For the text-containing cell, return its midpoint in (x, y) coordinate format. 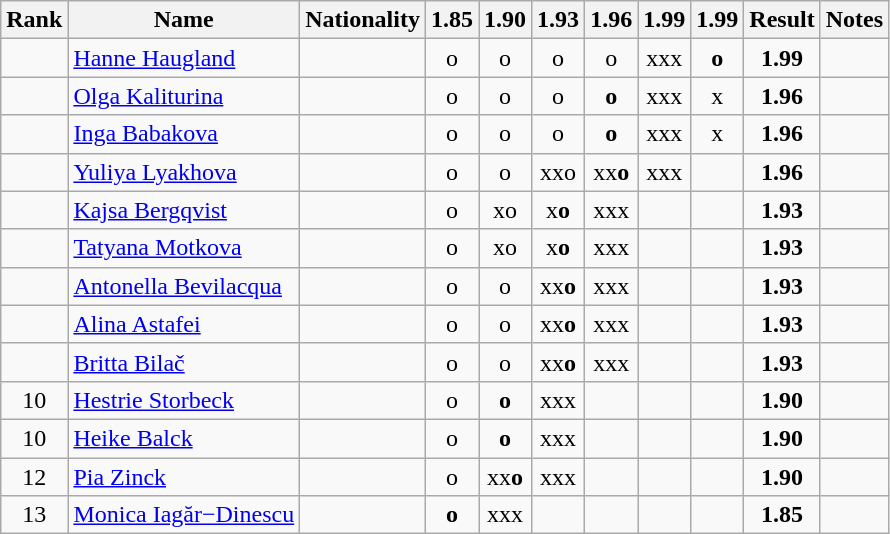
13 (34, 515)
Yuliya Lyakhova (184, 172)
Alina Astafei (184, 324)
Monica Iagăr−Dinescu (184, 515)
Tatyana Motkova (184, 248)
12 (34, 477)
Antonella Bevilacqua (184, 286)
Olga Kaliturina (184, 96)
Notes (854, 20)
Hanne Haugland (184, 58)
Inga Babakova (184, 134)
Britta Bilač (184, 362)
Hestrie Storbeck (184, 400)
Pia Zinck (184, 477)
Nationality (363, 20)
Name (184, 20)
Heike Balck (184, 438)
Result (782, 20)
Kajsa Bergqvist (184, 210)
Rank (34, 20)
